Extract the (X, Y) coordinate from the center of the cell holding the provided text.  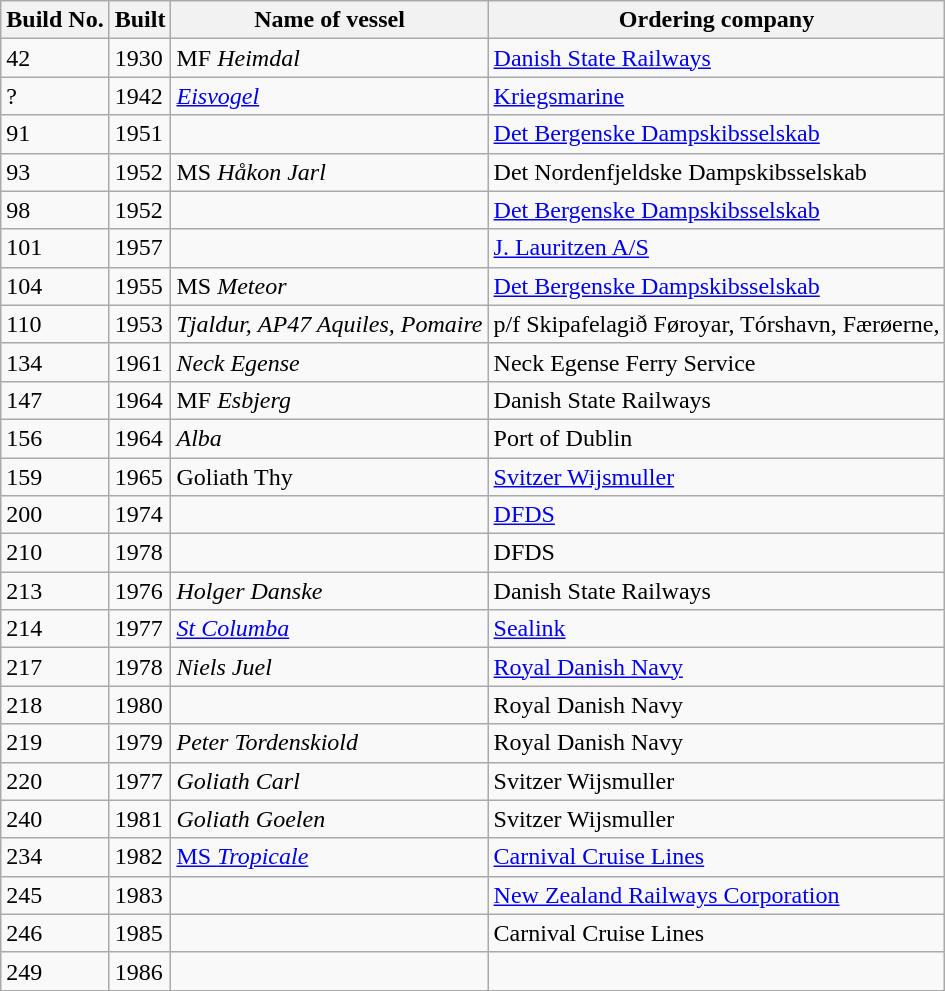
159 (55, 477)
98 (55, 210)
1957 (140, 248)
1985 (140, 933)
Neck Egense (330, 362)
Eisvogel (330, 96)
New Zealand Railways Corporation (716, 895)
1976 (140, 591)
1982 (140, 857)
MS Håkon Jarl (330, 172)
93 (55, 172)
Goliath Carl (330, 781)
1930 (140, 58)
42 (55, 58)
246 (55, 933)
234 (55, 857)
J. Lauritzen A/S (716, 248)
1951 (140, 134)
p/f Skipafelagið Føroyar, Tórshavn, Færøerne, (716, 324)
MS Tropicale (330, 857)
Goliath Thy (330, 477)
Alba (330, 438)
Peter Tordenskiold (330, 743)
156 (55, 438)
104 (55, 286)
Goliath Goelen (330, 819)
91 (55, 134)
1980 (140, 705)
1979 (140, 743)
Tjaldur, AP47 Aquiles, Pomaire (330, 324)
Det Nordenfjeldske Dampskibsselskab (716, 172)
1983 (140, 895)
Build No. (55, 20)
200 (55, 515)
214 (55, 629)
219 (55, 743)
Ordering company (716, 20)
220 (55, 781)
Holger Danske (330, 591)
Built (140, 20)
213 (55, 591)
240 (55, 819)
134 (55, 362)
Name of vessel (330, 20)
147 (55, 400)
101 (55, 248)
Sealink (716, 629)
Port of Dublin (716, 438)
1961 (140, 362)
Neck Egense Ferry Service (716, 362)
MF Heimdal (330, 58)
1953 (140, 324)
217 (55, 667)
1965 (140, 477)
1942 (140, 96)
1974 (140, 515)
218 (55, 705)
1981 (140, 819)
MS Meteor (330, 286)
249 (55, 971)
St Columba (330, 629)
1986 (140, 971)
245 (55, 895)
210 (55, 553)
110 (55, 324)
Niels Juel (330, 667)
? (55, 96)
1955 (140, 286)
MF Esbjerg (330, 400)
Kriegsmarine (716, 96)
